Provide the [X, Y] coordinate of the cell's center where the given text is located.  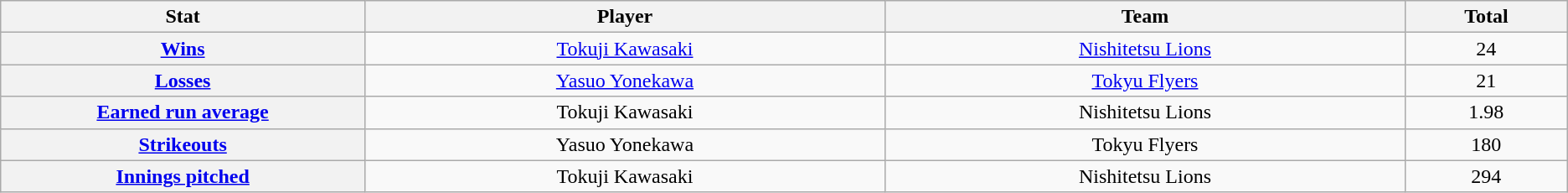
21 [1486, 81]
1.98 [1486, 112]
180 [1486, 144]
24 [1486, 49]
Strikeouts [183, 144]
Player [625, 17]
Wins [183, 49]
Team [1144, 17]
Earned run average [183, 112]
Innings pitched [183, 176]
294 [1486, 176]
Losses [183, 81]
Total [1486, 17]
Stat [183, 17]
